Return the (x, y) coordinate for the center point of the cell that contains the specified text.  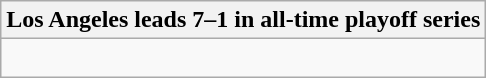
Los Angeles leads 7–1 in all-time playoff series (244, 20)
